Output the (X, Y) coordinate of the center of the cell containing the given text.  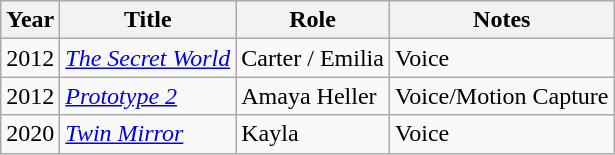
Kayla (313, 134)
Amaya Heller (313, 96)
Prototype 2 (148, 96)
Role (313, 20)
2020 (30, 134)
Year (30, 20)
Notes (502, 20)
Voice/Motion Capture (502, 96)
The Secret World (148, 58)
Carter / Emilia (313, 58)
Twin Mirror (148, 134)
Title (148, 20)
